Output the (x, y) coordinate of the center of the cell containing the given text.  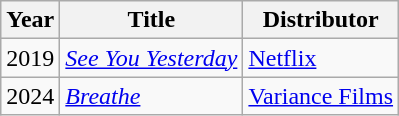
Breathe (152, 96)
Year (30, 20)
Variance Films (321, 96)
Distributor (321, 20)
Netflix (321, 58)
See You Yesterday (152, 58)
2024 (30, 96)
2019 (30, 58)
Title (152, 20)
